Pinpoint the cell where the given text exists, returning its (X, Y) midpoint coordinate. 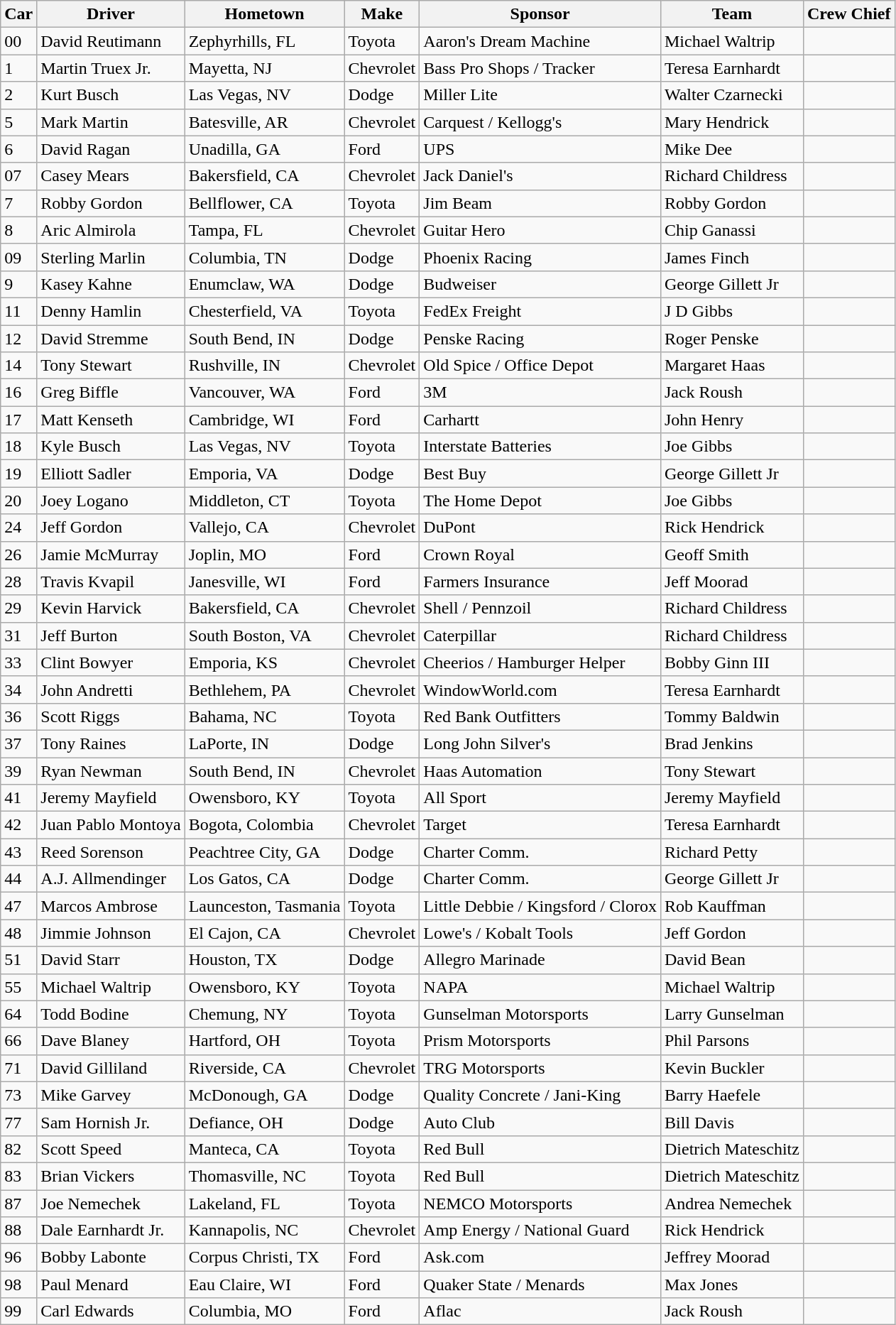
Rob Kauffman (731, 906)
WindowWorld.com (540, 689)
Cambridge, WI (264, 420)
00 (18, 41)
Bahama, NC (264, 716)
3M (540, 393)
9 (18, 284)
Mayetta, NJ (264, 68)
Target (540, 825)
David Bean (731, 960)
Emporia, KS (264, 662)
Red Bank Outfitters (540, 716)
42 (18, 825)
29 (18, 609)
John Henry (731, 420)
20 (18, 501)
David Ragan (111, 149)
34 (18, 689)
Emporia, VA (264, 474)
96 (18, 1258)
Long John Silver's (540, 743)
83 (18, 1176)
Jeffrey Moorad (731, 1258)
33 (18, 662)
Haas Automation (540, 770)
48 (18, 933)
Bass Pro Shops / Tracker (540, 68)
All Sport (540, 798)
07 (18, 176)
77 (18, 1122)
Sterling Marlin (111, 257)
26 (18, 555)
39 (18, 770)
John Andretti (111, 689)
Mark Martin (111, 122)
Allegro Marinade (540, 960)
Quaker State / Menards (540, 1285)
Andrea Nemechek (731, 1204)
Gunselman Motorsports (540, 1014)
Aflac (540, 1312)
Tony Raines (111, 743)
Little Debbie / Kingsford / Clorox (540, 906)
Brian Vickers (111, 1176)
Peachtree City, GA (264, 852)
Crew Chief (849, 14)
Larry Gunselman (731, 1014)
Best Buy (540, 474)
Sponsor (540, 14)
Enumclaw, WA (264, 284)
Farmers Insurance (540, 582)
Joe Nemechek (111, 1204)
51 (18, 960)
Hometown (264, 14)
Quality Concrete / Jani-King (540, 1095)
Aaron's Dream Machine (540, 41)
Phil Parsons (731, 1041)
Kyle Busch (111, 447)
Tampa, FL (264, 230)
Jeff Burton (111, 636)
24 (18, 528)
73 (18, 1095)
Corpus Christi, TX (264, 1258)
David Starr (111, 960)
James Finch (731, 257)
Scott Riggs (111, 716)
1 (18, 68)
David Stremme (111, 339)
55 (18, 987)
Vancouver, WA (264, 393)
Caterpillar (540, 636)
Crown Royal (540, 555)
Mike Garvey (111, 1095)
Amp Energy / National Guard (540, 1231)
Eau Claire, WI (264, 1285)
Juan Pablo Montoya (111, 825)
Car (18, 14)
Zephyrhills, FL (264, 41)
Lowe's / Kobalt Tools (540, 933)
Kurt Busch (111, 95)
Brad Jenkins (731, 743)
82 (18, 1149)
7 (18, 203)
Ask.com (540, 1258)
43 (18, 852)
Janesville, WI (264, 582)
Prism Motorsports (540, 1041)
Roger Penske (731, 339)
Chemung, NY (264, 1014)
99 (18, 1312)
Bill Davis (731, 1122)
Barry Haefele (731, 1095)
FedEx Freight (540, 311)
Kevin Buckler (731, 1068)
Miller Lite (540, 95)
Batesville, AR (264, 122)
66 (18, 1041)
Kevin Harvick (111, 609)
Dale Earnhardt Jr. (111, 1231)
71 (18, 1068)
Penske Racing (540, 339)
Max Jones (731, 1285)
Elliott Sadler (111, 474)
Walter Czarnecki (731, 95)
47 (18, 906)
Marcos Ambrose (111, 906)
Auto Club (540, 1122)
37 (18, 743)
6 (18, 149)
Hartford, OH (264, 1041)
Todd Bodine (111, 1014)
J D Gibbs (731, 311)
Cheerios / Hamburger Helper (540, 662)
Clint Bowyer (111, 662)
Rushville, IN (264, 366)
Aric Almirola (111, 230)
Kasey Kahne (111, 284)
Riverside, CA (264, 1068)
Defiance, OH (264, 1122)
12 (18, 339)
Matt Kenseth (111, 420)
2 (18, 95)
Middleton, CT (264, 501)
Tommy Baldwin (731, 716)
Driver (111, 14)
11 (18, 311)
Joey Logano (111, 501)
Margaret Haas (731, 366)
88 (18, 1231)
Greg Biffle (111, 393)
DuPont (540, 528)
Casey Mears (111, 176)
Sam Hornish Jr. (111, 1122)
Bobby Ginn III (731, 662)
87 (18, 1204)
Make (382, 14)
Scott Speed (111, 1149)
28 (18, 582)
Bogota, Colombia (264, 825)
El Cajon, CA (264, 933)
Shell / Pennzoil (540, 609)
19 (18, 474)
McDonough, GA (264, 1095)
NEMCO Motorsports (540, 1204)
Bellflower, CA (264, 203)
Carl Edwards (111, 1312)
David Reutimann (111, 41)
Budweiser (540, 284)
17 (18, 420)
Team (731, 14)
NAPA (540, 987)
Denny Hamlin (111, 311)
98 (18, 1285)
Vallejo, CA (264, 528)
Ryan Newman (111, 770)
TRG Motorsports (540, 1068)
36 (18, 716)
LaPorte, IN (264, 743)
Old Spice / Office Depot (540, 366)
Phoenix Racing (540, 257)
18 (18, 447)
Martin Truex Jr. (111, 68)
Unadilla, GA (264, 149)
South Boston, VA (264, 636)
44 (18, 879)
Jamie McMurray (111, 555)
Jim Beam (540, 203)
A.J. Allmendinger (111, 879)
14 (18, 366)
UPS (540, 149)
Mike Dee (731, 149)
Carhartt (540, 420)
Bethlehem, PA (264, 689)
Jeff Moorad (731, 582)
Travis Kvapil (111, 582)
Los Gatos, CA (264, 879)
31 (18, 636)
Houston, TX (264, 960)
Chip Ganassi (731, 230)
Dave Blaney (111, 1041)
16 (18, 393)
64 (18, 1014)
09 (18, 257)
Chesterfield, VA (264, 311)
Bobby Labonte (111, 1258)
Lakeland, FL (264, 1204)
Thomasville, NC (264, 1176)
Jimmie Johnson (111, 933)
Columbia, MO (264, 1312)
David Gilliland (111, 1068)
Kannapolis, NC (264, 1231)
Richard Petty (731, 852)
Launceston, Tasmania (264, 906)
Guitar Hero (540, 230)
8 (18, 230)
5 (18, 122)
41 (18, 798)
Interstate Batteries (540, 447)
Carquest / Kellogg's (540, 122)
The Home Depot (540, 501)
Reed Sorenson (111, 852)
Geoff Smith (731, 555)
Paul Menard (111, 1285)
Columbia, TN (264, 257)
Manteca, CA (264, 1149)
Joplin, MO (264, 555)
Jack Daniel's (540, 176)
Mary Hendrick (731, 122)
